Scan for the cell matching the given text and deliver its (x, y) coordinate at center. 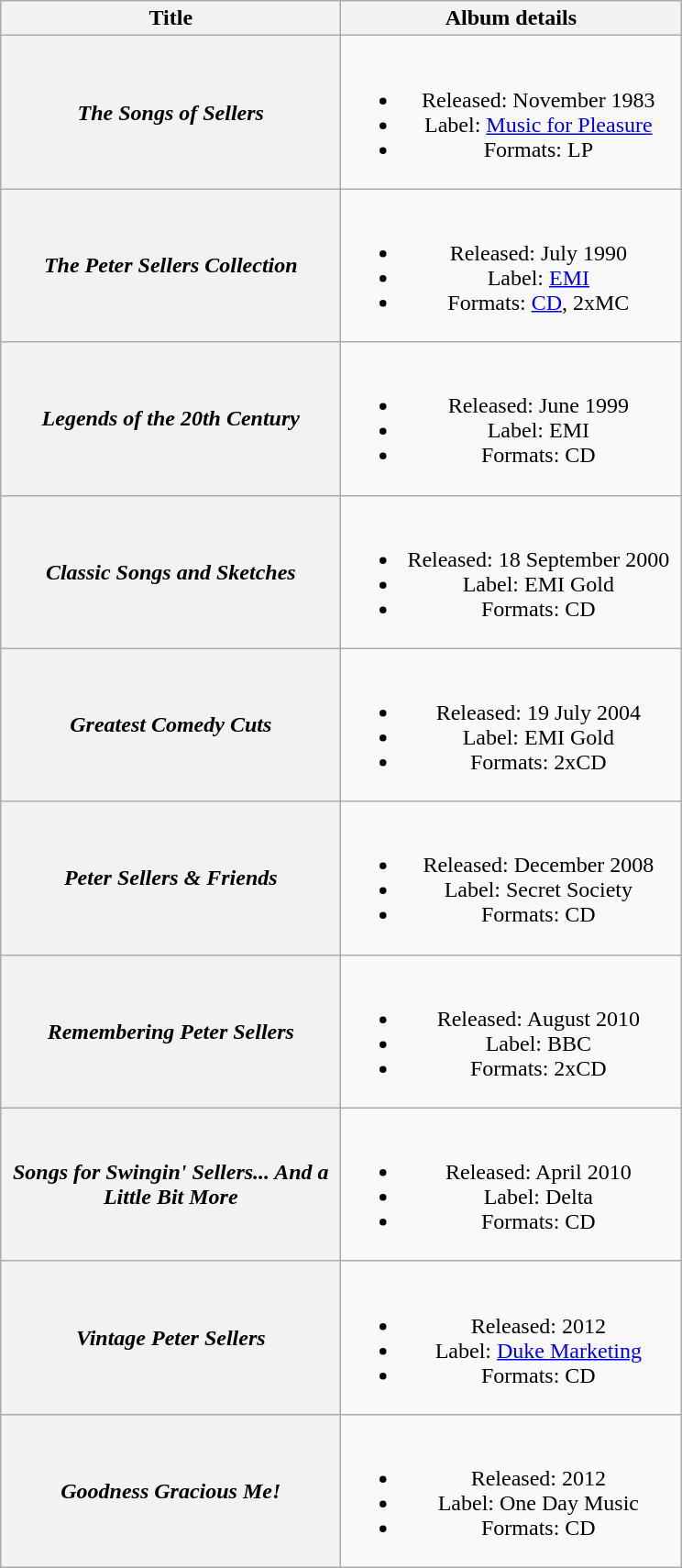
Legends of the 20th Century (170, 418)
Released: 19 July 2004Label: EMI GoldFormats: 2xCD (511, 724)
Album details (511, 18)
Vintage Peter Sellers (170, 1337)
Released: November 1983Label: Music for PleasureFormats: LP (511, 112)
Title (170, 18)
The Songs of Sellers (170, 112)
Songs for Swingin' Sellers... And a Little Bit More (170, 1185)
Released: July 1990Label: EMIFormats: CD, 2xMC (511, 266)
Released: 18 September 2000Label: EMI GoldFormats: CD (511, 572)
Released: June 1999Label: EMIFormats: CD (511, 418)
Released: April 2010Label: DeltaFormats: CD (511, 1185)
The Peter Sellers Collection (170, 266)
Released: December 2008Label: Secret SocietyFormats: CD (511, 878)
Classic Songs and Sketches (170, 572)
Peter Sellers & Friends (170, 878)
Goodness Gracious Me! (170, 1491)
Released: 2012Label: One Day MusicFormats: CD (511, 1491)
Greatest Comedy Cuts (170, 724)
Released: August 2010Label: BBCFormats: 2xCD (511, 1031)
Released: 2012Label: Duke MarketingFormats: CD (511, 1337)
Remembering Peter Sellers (170, 1031)
